Output the [X, Y] coordinate of the center of the cell containing the given text.  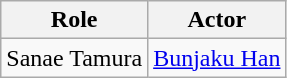
Bunjaku Han [217, 58]
Role [74, 20]
Sanae Tamura [74, 58]
Actor [217, 20]
